Locate the cell with the specified text and output its [X, Y] center coordinate. 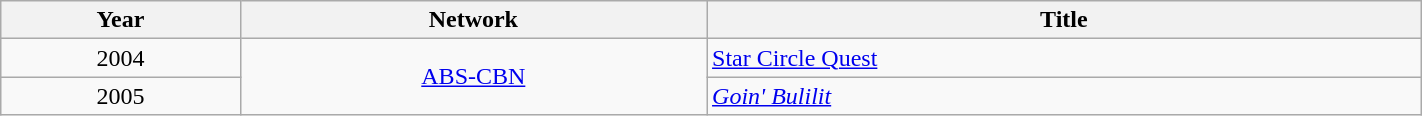
Star Circle Quest [1064, 58]
ABS-CBN [473, 77]
2004 [120, 58]
Title [1064, 20]
Network [473, 20]
Year [120, 20]
Goin' Bulilit [1064, 96]
2005 [120, 96]
